Output the [x, y] coordinate of the center of the cell containing the given text.  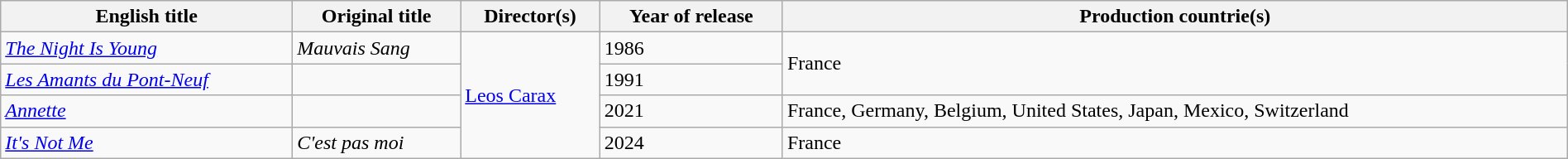
2024 [691, 142]
2021 [691, 111]
The Night Is Young [147, 48]
France, Germany, Belgium, United States, Japan, Mexico, Switzerland [1174, 111]
It's Not Me [147, 142]
Production countrie(s) [1174, 17]
Director(s) [531, 17]
1991 [691, 79]
C'est pas moi [377, 142]
Leos Carax [531, 95]
English title [147, 17]
1986 [691, 48]
Annette [147, 111]
Mauvais Sang [377, 48]
Original title [377, 17]
Les Amants du Pont-Neuf [147, 79]
Year of release [691, 17]
